Detect which cell encompasses the target text, then output its [X, Y] center coordinate. 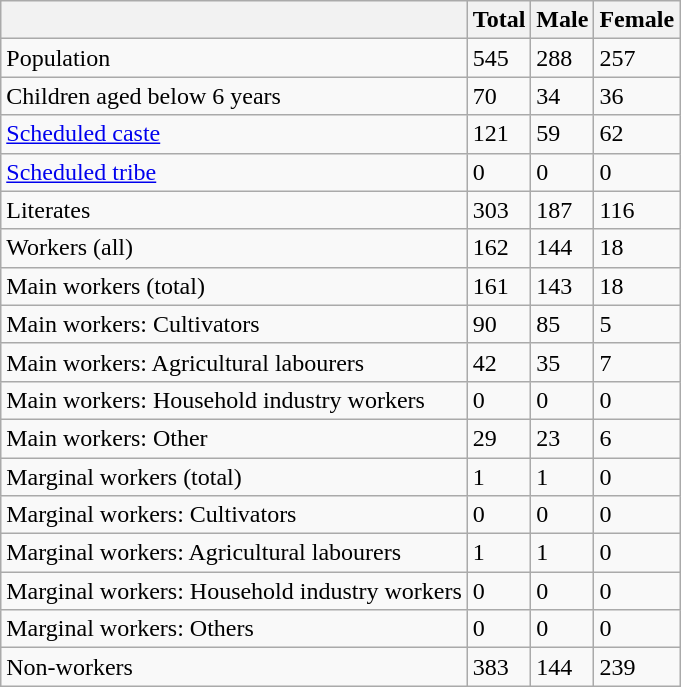
Marginal workers: Household industry workers [234, 591]
Marginal workers: Agricultural labourers [234, 553]
Scheduled caste [234, 134]
121 [499, 134]
Main workers: Household industry workers [234, 400]
Main workers: Agricultural labourers [234, 362]
Main workers: Cultivators [234, 324]
70 [499, 96]
Workers (all) [234, 248]
29 [499, 438]
36 [637, 96]
Marginal workers (total) [234, 477]
62 [637, 134]
34 [562, 96]
90 [499, 324]
35 [562, 362]
116 [637, 210]
288 [562, 58]
Female [637, 20]
303 [499, 210]
239 [637, 667]
Children aged below 6 years [234, 96]
187 [562, 210]
85 [562, 324]
545 [499, 58]
7 [637, 362]
5 [637, 324]
Marginal workers: Cultivators [234, 515]
Main workers (total) [234, 286]
23 [562, 438]
59 [562, 134]
Population [234, 58]
Male [562, 20]
42 [499, 362]
Total [499, 20]
Main workers: Other [234, 438]
Non-workers [234, 667]
143 [562, 286]
161 [499, 286]
383 [499, 667]
Scheduled tribe [234, 172]
6 [637, 438]
257 [637, 58]
Literates [234, 210]
162 [499, 248]
Marginal workers: Others [234, 629]
